Detect which cell encompasses the target text, then output its (x, y) center coordinate. 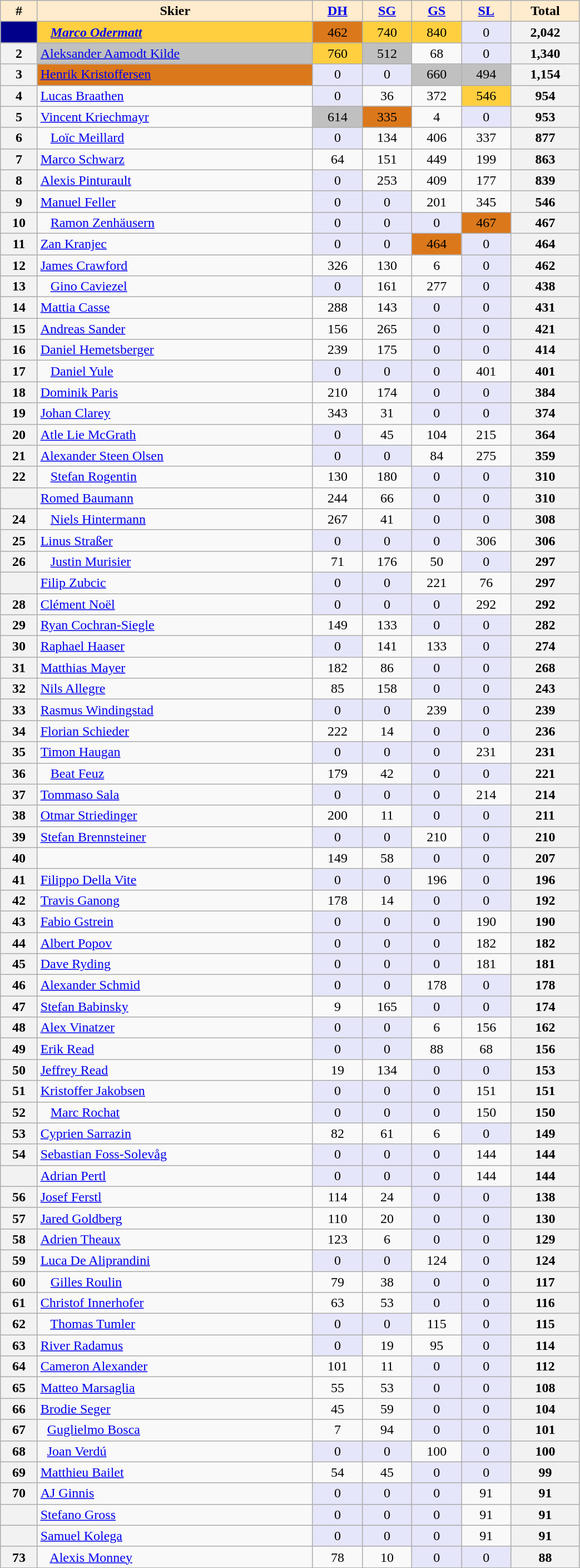
117 (545, 1281)
244 (337, 498)
Jeffrey Read (175, 1070)
82 (337, 1133)
Daniel Hemetsberger (175, 350)
95 (437, 1345)
Raphael Haaser (175, 647)
222 (337, 731)
34 (19, 731)
215 (486, 435)
Beat Feuz (175, 773)
Sebastian Foss-Solevåg (175, 1155)
30 (19, 647)
Skier (175, 11)
Samuel Kolega (175, 1536)
Stefan Brennsteiner (175, 837)
372 (437, 96)
73 (19, 1557)
Cyprien Sarrazin (175, 1133)
494 (486, 75)
Zan Kranjec (175, 244)
268 (545, 668)
Alexander Steen Olsen (175, 456)
364 (545, 435)
17 (19, 371)
55 (337, 1388)
760 (337, 53)
49 (19, 1049)
123 (337, 1239)
Luca De Aliprandini (175, 1260)
275 (486, 456)
GS (437, 11)
175 (387, 350)
Jared Goldberg (175, 1218)
153 (545, 1070)
37 (19, 795)
Stefan Rogentin (175, 477)
Matthias Mayer (175, 668)
Ramon Zenhäusern (175, 223)
236 (545, 731)
Otmar Striedinger (175, 816)
16 (19, 350)
21 (19, 456)
512 (387, 53)
143 (387, 308)
51 (19, 1091)
177 (486, 180)
67 (19, 1430)
River Radamus (175, 1345)
840 (437, 32)
Tommaso Sala (175, 795)
62 (19, 1324)
8 (19, 180)
3 (19, 75)
85 (337, 689)
Johan Clarey (175, 413)
274 (545, 647)
SG (387, 11)
79 (337, 1281)
243 (545, 689)
877 (545, 138)
Kristoffer Jakobsen (175, 1091)
Cameron Alexander (175, 1367)
32 (19, 689)
308 (545, 519)
Niels Hintermann (175, 519)
12 (19, 265)
26 (19, 561)
337 (486, 138)
2 (19, 53)
839 (545, 180)
5 (19, 117)
863 (545, 159)
343 (337, 413)
70 (19, 1493)
Thomas Tumler (175, 1324)
176 (387, 561)
Timon Haugan (175, 752)
Christof Innerhofer (175, 1303)
Ryan Cochran-Siegle (175, 625)
Adrien Theaux (175, 1239)
158 (387, 689)
Matteo Marsaglia (175, 1388)
282 (545, 625)
201 (437, 201)
Alexander Schmid (175, 985)
Fabio Gstrein (175, 921)
Henrik Kristoffersen (175, 75)
2,042 (545, 32)
614 (337, 117)
438 (545, 287)
71 (337, 561)
Atle Lie McGrath (175, 435)
Manuel Feller (175, 201)
Lucas Braathen (175, 96)
129 (545, 1239)
267 (337, 519)
Linus Straßer (175, 540)
43 (19, 921)
Marc Rochat (175, 1112)
Matthieu Bailet (175, 1472)
110 (337, 1218)
409 (437, 180)
Vincent Kriechmayr (175, 117)
Clément Noël (175, 604)
954 (545, 96)
40 (19, 858)
DH (337, 11)
39 (19, 837)
265 (387, 329)
44 (19, 943)
199 (486, 159)
207 (545, 858)
Nils Allegre (175, 689)
Adrian Pertl (175, 1176)
33 (19, 710)
Josef Ferstl (175, 1197)
Travis Ganong (175, 900)
18 (19, 392)
Filippo Della Vite (175, 879)
Rasmus Windingstad (175, 710)
Dave Ryding (175, 964)
Loïc Meillard (175, 138)
25 (19, 540)
SL (486, 11)
200 (337, 816)
35 (19, 752)
384 (545, 392)
116 (545, 1303)
359 (545, 456)
# (19, 11)
288 (337, 308)
Alexis Monney (175, 1557)
162 (545, 1028)
211 (545, 816)
953 (545, 117)
421 (545, 329)
56 (19, 1197)
112 (545, 1367)
1,340 (545, 53)
AJ Ginnis (175, 1493)
65 (19, 1388)
Gino Caviezel (175, 287)
Albert Popov (175, 943)
277 (437, 287)
253 (387, 180)
22 (19, 477)
78 (337, 1557)
Alexis Pinturault (175, 180)
13 (19, 287)
Total (545, 11)
15 (19, 329)
Andreas Sander (175, 329)
Aleksander Aamodt Kilde (175, 53)
Marco Odermatt (175, 32)
Florian Schieder (175, 731)
Marco Schwarz (175, 159)
192 (545, 900)
660 (437, 75)
345 (486, 201)
431 (545, 308)
Guglielmo Bosca (175, 1430)
161 (387, 287)
Daniel Yule (175, 371)
28 (19, 604)
57 (19, 1218)
179 (337, 773)
Joan Verdú (175, 1451)
76 (486, 583)
141 (387, 647)
165 (387, 1007)
52 (19, 1112)
86 (387, 668)
Mattia Casse (175, 308)
84 (437, 456)
335 (387, 117)
406 (437, 138)
94 (387, 1430)
108 (545, 1388)
Erik Read (175, 1049)
Gilles Roulin (175, 1281)
449 (437, 159)
James Crawford (175, 265)
69 (19, 1472)
Stefano Gross (175, 1515)
Filip Zubcic (175, 583)
180 (387, 477)
Alex Vinatzer (175, 1028)
99 (545, 1472)
414 (545, 350)
740 (387, 32)
48 (19, 1028)
138 (545, 1197)
Romed Baumann (175, 498)
46 (19, 985)
47 (19, 1007)
Brodie Seger (175, 1409)
Dominik Paris (175, 392)
60 (19, 1281)
Justin Murisier (175, 561)
374 (545, 413)
1,154 (545, 75)
326 (337, 265)
29 (19, 625)
Stefan Babinsky (175, 1007)
